For the text-containing cell, return its midpoint in [x, y] coordinate format. 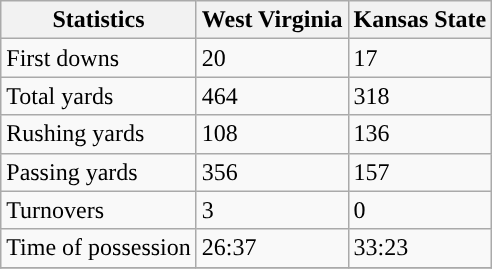
Rushing yards [99, 134]
17 [420, 58]
33:23 [420, 248]
Total yards [99, 96]
Turnovers [99, 210]
136 [420, 134]
Statistics [99, 20]
464 [272, 96]
3 [272, 210]
0 [420, 210]
356 [272, 172]
Kansas State [420, 20]
26:37 [272, 248]
318 [420, 96]
First downs [99, 58]
West Virginia [272, 20]
108 [272, 134]
157 [420, 172]
20 [272, 58]
Passing yards [99, 172]
Time of possession [99, 248]
